Search for the cell housing the specified text and yield its [x, y] center coordinate. 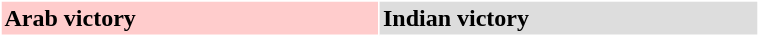
Arab victory [190, 18]
Indian victory [568, 18]
